Provide the (x, y) coordinate of the cell's center where the given text is located.  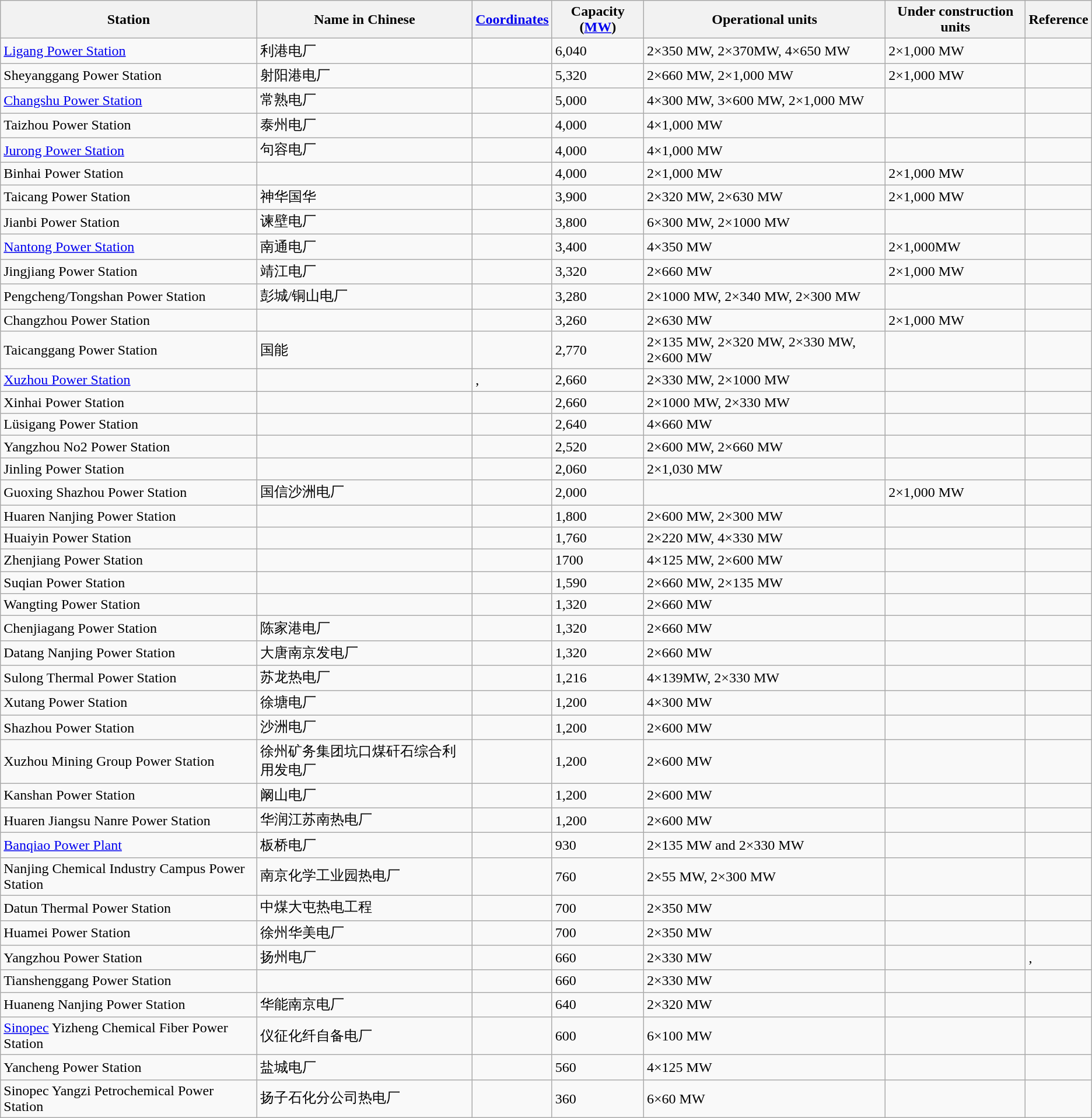
Wangting Power Station (128, 605)
国信沙洲电厂 (365, 492)
泰州电厂 (365, 126)
4×125 MW (764, 1067)
760 (597, 876)
2×330 MW, 2×1000 MW (764, 380)
Jingjiang Power Station (128, 272)
Huaren Nanjing Power Station (128, 516)
阚山电厂 (365, 795)
沙洲电厂 (365, 728)
国能 (365, 350)
徐塘电厂 (365, 703)
2,520 (597, 447)
神华国华 (365, 197)
Tianshenggang Power Station (128, 981)
2×630 MW (764, 320)
2×660 MW, 2×1,000 MW (764, 76)
Pengcheng/Tongshan Power Station (128, 296)
3,280 (597, 296)
640 (597, 1004)
2,770 (597, 350)
Datang Nanjing Power Station (128, 653)
1,800 (597, 516)
2×600 MW, 2×660 MW (764, 447)
Huaiyin Power Station (128, 538)
Xuzhou Mining Group Power Station (128, 762)
2×320 MW, 2×630 MW (764, 197)
Nantong Power Station (128, 247)
Coordinates (512, 20)
1,590 (597, 583)
Huaren Jiangsu Nanre Power Station (128, 820)
3,260 (597, 320)
2×1000 MW, 2×340 MW, 2×300 MW (764, 296)
2×600 MW, 2×300 MW (764, 516)
Taicanggang Power Station (128, 350)
Guoxing Shazhou Power Station (128, 492)
2×135 MW and 2×330 MW (764, 846)
1700 (597, 560)
Capacity (MW) (597, 20)
南京化学工业园热电厂 (365, 876)
Sheyanggang Power Station (128, 76)
Jianbi Power Station (128, 222)
Banqiao Power Plant (128, 846)
1,760 (597, 538)
2,000 (597, 492)
Lüsigang Power Station (128, 425)
5,320 (597, 76)
句容电厂 (365, 150)
2×350 MW, 2×370MW, 4×650 MW (764, 51)
Under construction units (956, 20)
Jurong Power Station (128, 150)
2×135 MW, 2×320 MW, 2×330 MW, 2×600 MW (764, 350)
Changzhou Power Station (128, 320)
Taicang Power Station (128, 197)
Xutang Power Station (128, 703)
6×300 MW, 2×1000 MW (764, 222)
Zhenjiang Power Station (128, 560)
2×320 MW (764, 1004)
徐州华美电厂 (365, 933)
Ligang Power Station (128, 51)
Xinhai Power Station (128, 402)
6×60 MW (764, 1099)
仪征化纤自备电厂 (365, 1036)
Huaneng Nanjing Power Station (128, 1004)
5,000 (597, 100)
Yangzhou Power Station (128, 958)
Binhai Power Station (128, 174)
Suqian Power Station (128, 583)
华能南京电厂 (365, 1004)
Nanjing Chemical Industry Campus Power Station (128, 876)
盐城电厂 (365, 1067)
4×660 MW (764, 425)
彭城/铜山电厂 (365, 296)
2,640 (597, 425)
3,900 (597, 197)
扬州电厂 (365, 958)
2×1,030 MW (764, 469)
1,216 (597, 678)
Kanshan Power Station (128, 795)
2,060 (597, 469)
大唐南京发电厂 (365, 653)
360 (597, 1099)
Changshu Power Station (128, 100)
华润江苏南热电厂 (365, 820)
南通电厂 (365, 247)
Huamei Power Station (128, 933)
Yancheng Power Station (128, 1067)
Datun Thermal Power Station (128, 907)
谏壁电厂 (365, 222)
4×350 MW (764, 247)
利港电厂 (365, 51)
4×139MW, 2×330 MW (764, 678)
930 (597, 846)
Sinopec Yangzi Petrochemical Power Station (128, 1099)
Station (128, 20)
Sulong Thermal Power Station (128, 678)
扬子石化分公司热电厂 (365, 1099)
2×220 MW, 4×330 MW (764, 538)
Reference (1058, 20)
靖江电厂 (365, 272)
Name in Chinese (365, 20)
Shazhou Power Station (128, 728)
常熟电厂 (365, 100)
Chenjiagang Power Station (128, 629)
4×300 MW (764, 703)
560 (597, 1067)
4×300 MW, 3×600 MW, 2×1,000 MW (764, 100)
2×1,000MW (956, 247)
Yangzhou No2 Power Station (128, 447)
Jinling Power Station (128, 469)
中煤大屯热电工程 (365, 907)
6,040 (597, 51)
陈家港电厂 (365, 629)
板桥电厂 (365, 846)
6×100 MW (764, 1036)
Operational units (764, 20)
4×125 MW, 2×600 MW (764, 560)
2×660 MW, 2×135 MW (764, 583)
3,320 (597, 272)
Taizhou Power Station (128, 126)
苏龙热电厂 (365, 678)
3,400 (597, 247)
600 (597, 1036)
Xuzhou Power Station (128, 380)
2×55 MW, 2×300 MW (764, 876)
Sinopec Yizheng Chemical Fiber Power Station (128, 1036)
2×1000 MW, 2×330 MW (764, 402)
3,800 (597, 222)
射阳港电厂 (365, 76)
徐州矿务集团坑口煤矸石综合利用发电厂 (365, 762)
